Search for the cell housing the specified text and yield its (x, y) center coordinate. 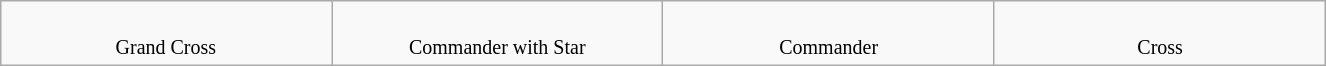
Commander (828, 34)
Grand Cross (166, 34)
Cross (1160, 34)
Commander with Star (498, 34)
